Locate the cell with the specified text and output its [x, y] center coordinate. 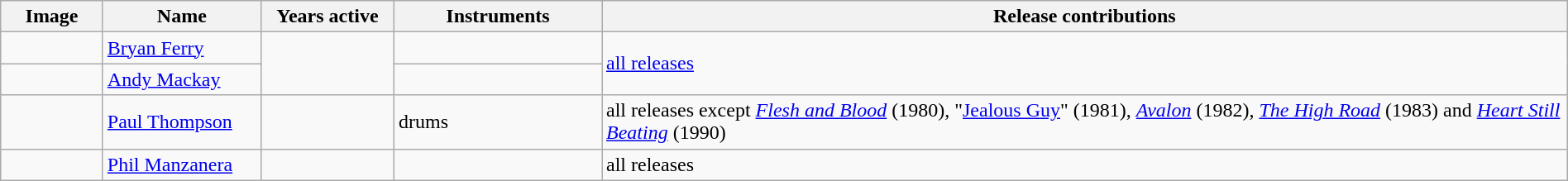
Paul Thompson [182, 122]
Name [182, 17]
Instruments [498, 17]
drums [498, 122]
Release contributions [1085, 17]
Andy Mackay [182, 79]
Phil Manzanera [182, 164]
Years active [327, 17]
Image [52, 17]
all releases except Flesh and Blood (1980), "Jealous Guy" (1981), Avalon (1982), The High Road (1983) and Heart Still Beating (1990) [1085, 122]
Bryan Ferry [182, 48]
